Output the [x, y] coordinate of the center of the cell containing the given text.  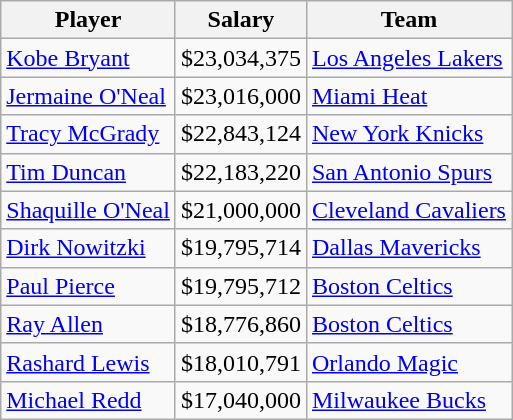
Miami Heat [408, 96]
Shaquille O'Neal [88, 210]
Kobe Bryant [88, 58]
Tracy McGrady [88, 134]
San Antonio Spurs [408, 172]
Cleveland Cavaliers [408, 210]
New York Knicks [408, 134]
Player [88, 20]
Dirk Nowitzki [88, 248]
Orlando Magic [408, 362]
Milwaukee Bucks [408, 400]
Jermaine O'Neal [88, 96]
Los Angeles Lakers [408, 58]
$23,016,000 [240, 96]
Salary [240, 20]
$21,000,000 [240, 210]
Dallas Mavericks [408, 248]
Ray Allen [88, 324]
$23,034,375 [240, 58]
Rashard Lewis [88, 362]
$19,795,712 [240, 286]
Paul Pierce [88, 286]
Team [408, 20]
Michael Redd [88, 400]
Tim Duncan [88, 172]
$22,843,124 [240, 134]
$18,010,791 [240, 362]
$22,183,220 [240, 172]
$18,776,860 [240, 324]
$19,795,714 [240, 248]
$17,040,000 [240, 400]
